From the cell containing the given text, extract its center point as (x, y) coordinate. 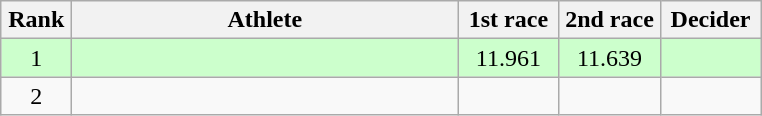
1 (36, 58)
2 (36, 96)
Rank (36, 20)
1st race (508, 20)
Decider (710, 20)
11.961 (508, 58)
Athlete (265, 20)
11.639 (610, 58)
2nd race (610, 20)
